Identify which cell holds the provided text, then report its (X, Y) central coordinate. 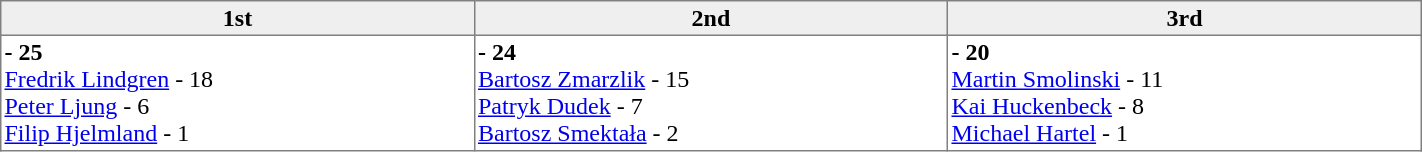
2nd (710, 18)
3rd (1185, 18)
- 25Fredrik Lindgren - 18Peter Ljung - 6Filip Hjelmland - 1 (238, 93)
- 24Bartosz Zmarzlik - 15Patryk Dudek - 7Bartosz Smektała - 2 (710, 93)
- 20Martin Smolinski - 11Kai Huckenbeck - 8Michael Hartel - 1 (1185, 93)
1st (238, 18)
